Find where the given text appears and provide that cell's center as (X, Y) coordinate. 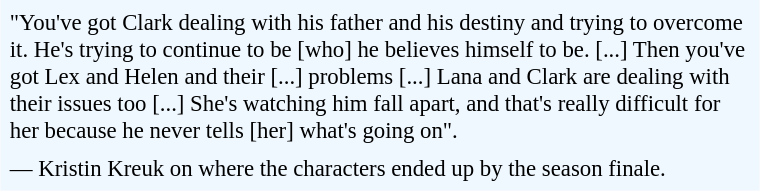
— Kristin Kreuk on where the characters ended up by the season finale. (380, 168)
